Return the [x, y] coordinate for the center point of the cell that contains the specified text.  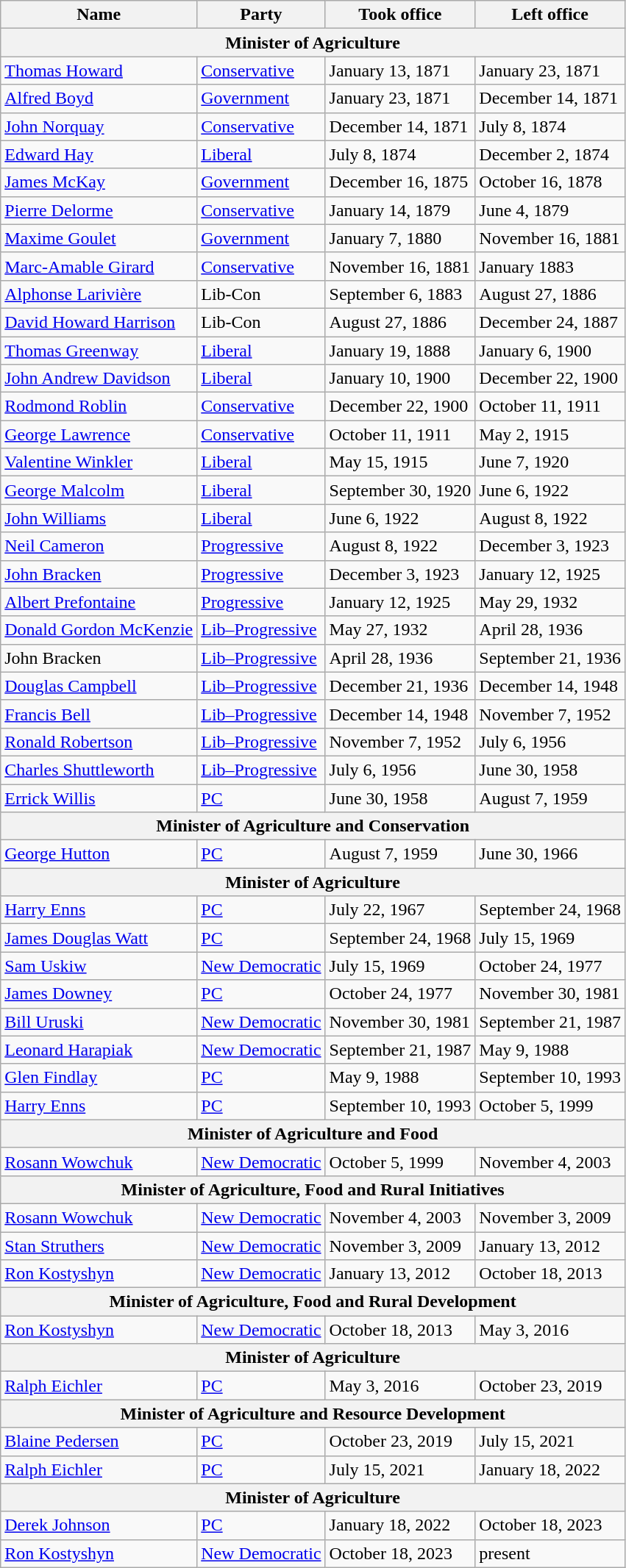
May 27, 1932 [400, 630]
Minister of Agriculture, Food and Rural Initiatives [313, 1189]
January 13, 1871 [400, 71]
January 6, 1900 [550, 351]
John Norquay [99, 126]
Thomas Howard [99, 71]
June 7, 1920 [550, 462]
December 16, 1875 [400, 182]
Took office [400, 15]
Name [99, 15]
May 29, 1932 [550, 602]
James Douglas Watt [99, 938]
September 21, 1936 [550, 658]
Charles Shuttleworth [99, 770]
October 16, 1878 [550, 182]
Sam Uskiw [99, 966]
Party [261, 15]
James McKay [99, 182]
January 10, 1900 [400, 379]
Left office [550, 15]
George Hutton [99, 854]
Edward Hay [99, 154]
present [550, 1553]
Leonard Harapiak [99, 1050]
September 6, 1883 [400, 294]
May 2, 1915 [550, 434]
Glen Findlay [99, 1078]
George Malcolm [99, 490]
John Williams [99, 518]
Errick Willis [99, 798]
Minister of Agriculture and Resource Development [313, 1414]
Neil Cameron [99, 546]
David Howard Harrison [99, 322]
January 7, 1880 [400, 238]
Minister of Agriculture, Food and Rural Development [313, 1302]
December 21, 1936 [400, 686]
Stan Struthers [99, 1246]
Douglas Campbell [99, 686]
Marc-Amable Girard [99, 266]
December 2, 1874 [550, 154]
Blaine Pedersen [99, 1442]
Minister of Agriculture and Conservation [313, 826]
September 30, 1920 [400, 490]
Valentine Winkler [99, 462]
Albert Prefontaine [99, 602]
Donald Gordon McKenzie [99, 630]
Maxime Goulet [99, 238]
Ronald Robertson [99, 742]
June 30, 1966 [550, 854]
January 14, 1879 [400, 210]
January 1883 [550, 266]
Derek Johnson [99, 1525]
July 22, 1967 [400, 910]
Rodmond Roblin [99, 407]
Minister of Agriculture and Food [313, 1134]
Thomas Greenway [99, 351]
Alphonse Larivière [99, 294]
Alfred Boyd [99, 99]
January 19, 1888 [400, 351]
June 4, 1879 [550, 210]
Bill Uruski [99, 1022]
John Andrew Davidson [99, 379]
May 15, 1915 [400, 462]
George Lawrence [99, 434]
Francis Bell [99, 714]
Pierre Delorme [99, 210]
December 24, 1887 [550, 322]
James Downey [99, 994]
